For the text-containing cell, return its midpoint in [x, y] coordinate format. 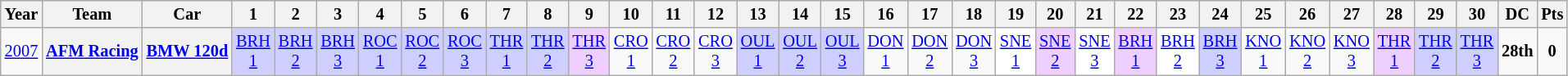
DON2 [929, 51]
17 [929, 14]
1 [253, 14]
15 [843, 14]
9 [589, 14]
AFM Racing [92, 51]
KNO2 [1307, 51]
18 [974, 14]
2 [296, 14]
CRO3 [716, 51]
28th [1517, 51]
8 [548, 14]
22 [1136, 14]
SNE3 [1094, 51]
ROC3 [465, 51]
4 [380, 14]
OUL1 [758, 51]
CRO1 [631, 51]
Year [21, 14]
3 [338, 14]
30 [1477, 14]
11 [674, 14]
Pts [1552, 14]
10 [631, 14]
CRO2 [674, 51]
19 [1016, 14]
ROC1 [380, 51]
Car [188, 14]
27 [1352, 14]
12 [716, 14]
13 [758, 14]
29 [1435, 14]
2007 [21, 51]
BMW 120d [188, 51]
26 [1307, 14]
DON1 [885, 51]
KNO1 [1263, 51]
DON3 [974, 51]
0 [1552, 51]
24 [1220, 14]
28 [1394, 14]
SNE2 [1055, 51]
KNO3 [1352, 51]
OUL2 [800, 51]
16 [885, 14]
21 [1094, 14]
20 [1055, 14]
25 [1263, 14]
ROC2 [422, 51]
Team [92, 14]
23 [1178, 14]
5 [422, 14]
7 [507, 14]
OUL3 [843, 51]
SNE1 [1016, 51]
6 [465, 14]
14 [800, 14]
DC [1517, 14]
